Detect which cell encompasses the target text, then output its [x, y] center coordinate. 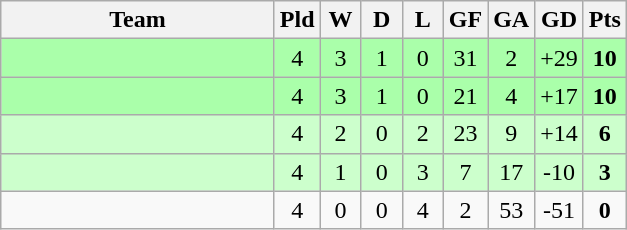
21 [465, 96]
Team [138, 20]
+14 [560, 134]
GA [512, 20]
-51 [560, 210]
23 [465, 134]
W [340, 20]
Pts [604, 20]
53 [512, 210]
L [422, 20]
+29 [560, 58]
D [382, 20]
31 [465, 58]
7 [465, 172]
+17 [560, 96]
GF [465, 20]
GD [560, 20]
Pld [297, 20]
9 [512, 134]
17 [512, 172]
6 [604, 134]
-10 [560, 172]
